Output the [x, y] coordinate of the center of the cell containing the given text.  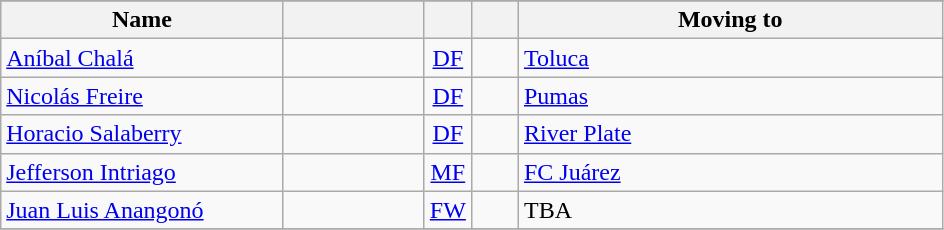
Toluca [730, 58]
Nicolás Freire [142, 96]
Pumas [730, 96]
Horacio Salaberry [142, 134]
Moving to [730, 20]
Jefferson Intriago [142, 172]
MF [448, 172]
TBA [730, 210]
FC Juárez [730, 172]
Name [142, 20]
River Plate [730, 134]
FW [448, 210]
Juan Luis Anangonó [142, 210]
Aníbal Chalá [142, 58]
